Scan for the cell matching the given text and deliver its [x, y] coordinate at center. 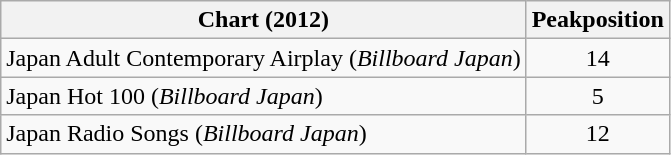
12 [598, 134]
Chart (2012) [264, 20]
Peakposition [598, 20]
14 [598, 58]
Japan Hot 100 (Billboard Japan) [264, 96]
Japan Radio Songs (Billboard Japan) [264, 134]
Japan Adult Contemporary Airplay (Billboard Japan) [264, 58]
5 [598, 96]
